From the cell containing the given text, extract its center point as [x, y] coordinate. 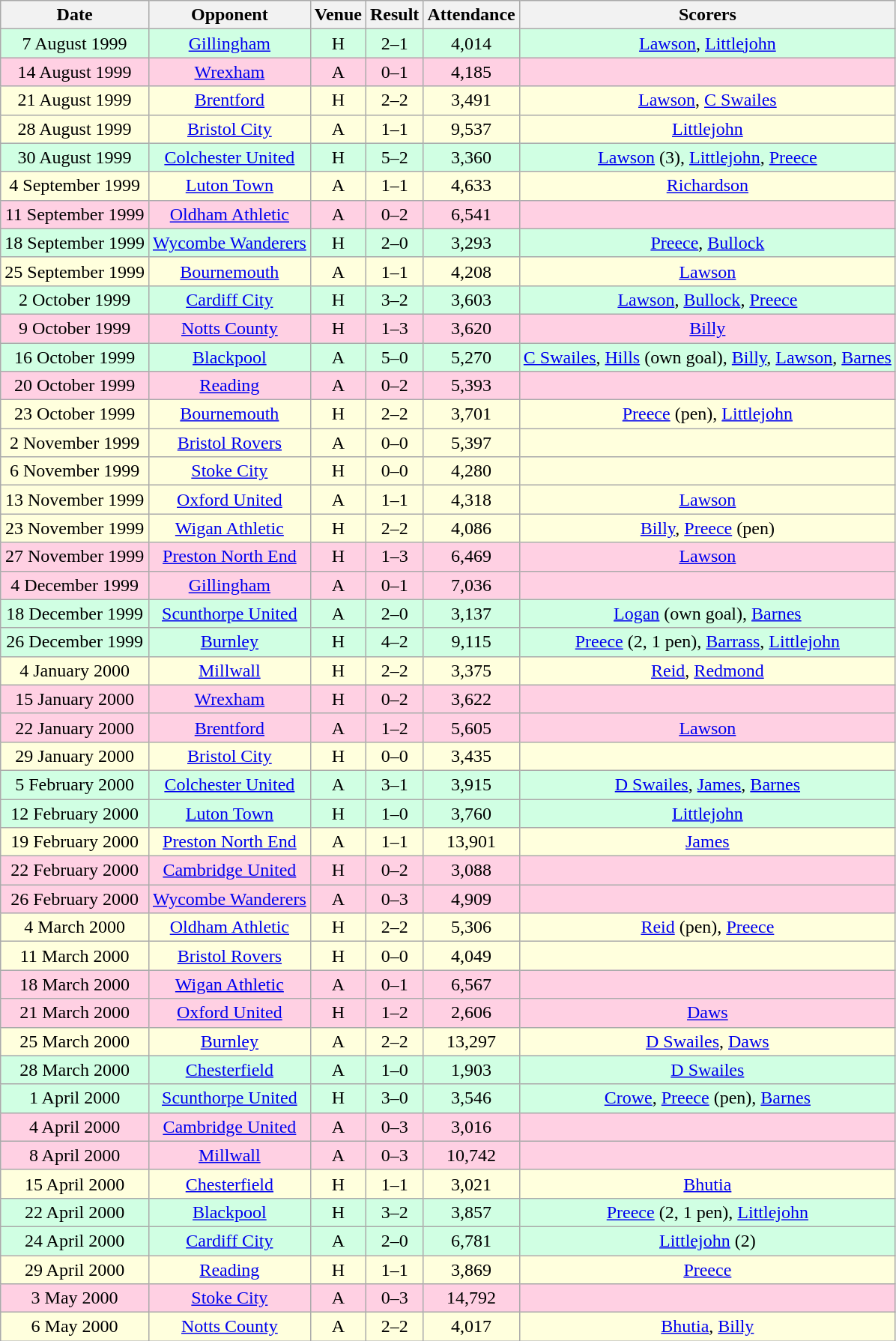
27 November 1999 [75, 557]
4 December 1999 [75, 585]
Bhutia, Billy [707, 1327]
18 December 1999 [75, 614]
13 November 1999 [75, 500]
9,115 [471, 642]
5,605 [471, 727]
3,293 [471, 243]
3,088 [471, 871]
3,435 [471, 756]
4,017 [471, 1327]
21 August 1999 [75, 100]
29 April 2000 [75, 1270]
4–2 [394, 642]
18 September 1999 [75, 243]
3,137 [471, 614]
5–2 [394, 157]
3,021 [471, 1184]
21 March 2000 [75, 1013]
Result [394, 15]
Preece, Bullock [707, 243]
4,280 [471, 471]
3,360 [471, 157]
3,491 [471, 100]
Venue [338, 15]
9,537 [471, 129]
D Swailes [707, 1070]
4 April 2000 [75, 1127]
Date [75, 15]
22 February 2000 [75, 871]
4,086 [471, 528]
5 February 2000 [75, 784]
7 August 1999 [75, 43]
3,603 [471, 300]
5–0 [394, 357]
Reid (pen), Preece [707, 927]
26 December 1999 [75, 642]
15 January 2000 [75, 699]
Preece (pen), Littlejohn [707, 414]
5,393 [471, 386]
1 April 2000 [75, 1098]
Lawson, Bullock, Preece [707, 300]
3,760 [471, 813]
Preece (2, 1 pen), Littlejohn [707, 1212]
13,297 [471, 1041]
30 August 1999 [75, 157]
4,318 [471, 500]
Attendance [471, 15]
5,270 [471, 357]
C Swailes, Hills (own goal), Billy, Lawson, Barnes [707, 357]
28 March 2000 [75, 1070]
Opponent [229, 15]
11 September 1999 [75, 214]
3,016 [471, 1127]
14 August 1999 [75, 72]
Reid, Redmond [707, 670]
2–1 [394, 43]
1,903 [471, 1070]
Daws [707, 1013]
6,541 [471, 214]
3–1 [394, 784]
28 August 1999 [75, 129]
4 September 1999 [75, 186]
25 September 1999 [75, 271]
4 March 2000 [75, 927]
Lawson, C Swailes [707, 100]
Bhutia [707, 1184]
19 February 2000 [75, 842]
6 May 2000 [75, 1327]
3 May 2000 [75, 1298]
3,701 [471, 414]
9 October 1999 [75, 328]
4,909 [471, 899]
11 March 2000 [75, 956]
13,901 [471, 842]
Crowe, Preece (pen), Barnes [707, 1098]
5,397 [471, 443]
3,857 [471, 1212]
6,781 [471, 1241]
3,546 [471, 1098]
2 November 1999 [75, 443]
6,469 [471, 557]
Logan (own goal), Barnes [707, 614]
10,742 [471, 1155]
6,567 [471, 984]
3,620 [471, 328]
18 March 2000 [75, 984]
4,185 [471, 72]
7,036 [471, 585]
Preece [707, 1270]
Lawson (3), Littlejohn, Preece [707, 157]
20 October 1999 [75, 386]
23 November 1999 [75, 528]
15 April 2000 [75, 1184]
26 February 2000 [75, 899]
4,049 [471, 956]
4,014 [471, 43]
Richardson [707, 186]
Preece (2, 1 pen), Barrass, Littlejohn [707, 642]
5,306 [471, 927]
22 April 2000 [75, 1212]
3,869 [471, 1270]
4,208 [471, 271]
16 October 1999 [75, 357]
Billy, Preece (pen) [707, 528]
3,622 [471, 699]
14,792 [471, 1298]
Lawson, Littlejohn [707, 43]
25 March 2000 [75, 1041]
3,375 [471, 670]
8 April 2000 [75, 1155]
Scorers [707, 15]
Billy [707, 328]
22 January 2000 [75, 727]
James [707, 842]
D Swailes, Daws [707, 1041]
12 February 2000 [75, 813]
2 October 1999 [75, 300]
Littlejohn (2) [707, 1241]
24 April 2000 [75, 1241]
D Swailes, James, Barnes [707, 784]
6 November 1999 [75, 471]
3,915 [471, 784]
4,633 [471, 186]
4 January 2000 [75, 670]
23 October 1999 [75, 414]
29 January 2000 [75, 756]
2,606 [471, 1013]
3–0 [394, 1098]
